From the cell containing the given text, extract its center point as (x, y) coordinate. 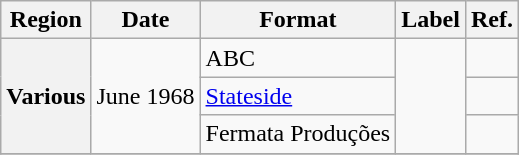
ABC (298, 58)
June 1968 (146, 96)
Date (146, 20)
Format (298, 20)
Ref. (492, 20)
Various (46, 96)
Region (46, 20)
Label (431, 20)
Stateside (298, 96)
Fermata Produções (298, 134)
